Locate the cell with the specified text and output its [x, y] center coordinate. 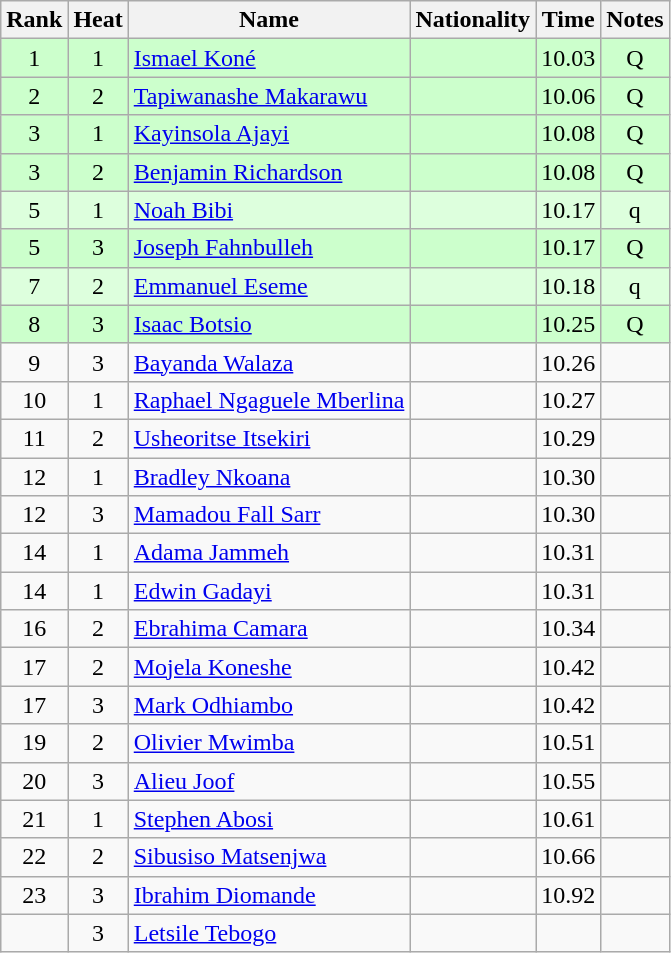
10.61 [568, 819]
Benjamin Richardson [269, 172]
19 [34, 743]
Noah Bibi [269, 210]
8 [34, 324]
Nationality [473, 20]
Usheoritse Itsekiri [269, 438]
10.03 [568, 58]
Letsile Tebogo [269, 933]
10.29 [568, 438]
10.25 [568, 324]
Ismael Koné [269, 58]
Name [269, 20]
7 [34, 286]
Bradley Nkoana [269, 477]
10.06 [568, 96]
Joseph Fahnbulleh [269, 248]
Mark Odhiambo [269, 705]
Ebrahima Camara [269, 629]
Mamadou Fall Sarr [269, 515]
Ibrahim Diomande [269, 895]
Olivier Mwimba [269, 743]
10.26 [568, 362]
Emmanuel Eseme [269, 286]
Alieu Joof [269, 781]
21 [34, 819]
23 [34, 895]
Raphael Ngaguele Mberlina [269, 400]
10 [34, 400]
Isaac Botsio [269, 324]
10.66 [568, 857]
Adama Jammeh [269, 553]
Stephen Abosi [269, 819]
9 [34, 362]
Edwin Gadayi [269, 591]
Rank [34, 20]
10.92 [568, 895]
Notes [635, 20]
16 [34, 629]
10.27 [568, 400]
20 [34, 781]
Heat [98, 20]
11 [34, 438]
Tapiwanashe Makarawu [269, 96]
Mojela Koneshe [269, 667]
22 [34, 857]
10.34 [568, 629]
Time [568, 20]
Bayanda Walaza [269, 362]
10.51 [568, 743]
10.18 [568, 286]
Sibusiso Matsenjwa [269, 857]
10.55 [568, 781]
Kayinsola Ajayi [269, 134]
